From the cell containing the given text, extract its center point as [x, y] coordinate. 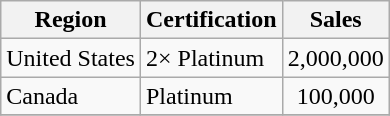
United States [71, 58]
2,000,000 [336, 58]
100,000 [336, 96]
Platinum [211, 96]
Canada [71, 96]
Certification [211, 20]
2× Platinum [211, 58]
Region [71, 20]
Sales [336, 20]
